From the cell containing the given text, extract its center point as (X, Y) coordinate. 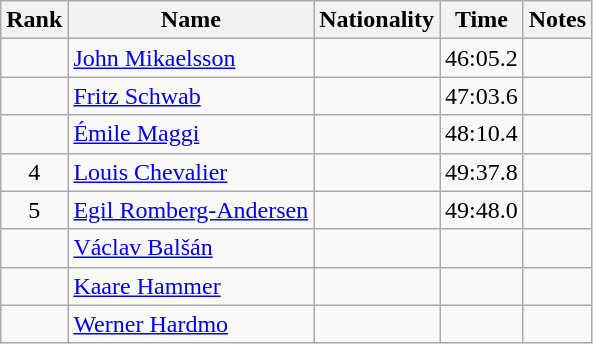
Louis Chevalier (191, 172)
47:03.6 (482, 96)
Notes (557, 20)
Time (482, 20)
Egil Romberg-Andersen (191, 210)
Nationality (377, 20)
Rank (34, 20)
49:37.8 (482, 172)
John Mikaelsson (191, 58)
4 (34, 172)
49:48.0 (482, 210)
48:10.4 (482, 134)
5 (34, 210)
Václav Balšán (191, 248)
Werner Hardmo (191, 324)
Name (191, 20)
Fritz Schwab (191, 96)
Émile Maggi (191, 134)
Kaare Hammer (191, 286)
46:05.2 (482, 58)
